Identify which cell holds the provided text, then report its (x, y) central coordinate. 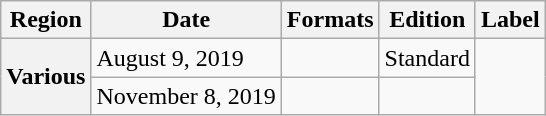
Region (46, 20)
Edition (427, 20)
Various (46, 77)
Standard (427, 58)
August 9, 2019 (186, 58)
Date (186, 20)
Formats (330, 20)
November 8, 2019 (186, 96)
Label (510, 20)
